Return the (X, Y) coordinate for the center point of the cell that contains the specified text.  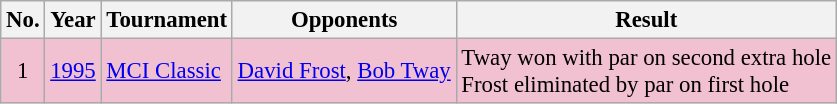
Result (646, 20)
MCI Classic (166, 72)
Year (73, 20)
No. (23, 20)
Opponents (344, 20)
1995 (73, 72)
Tway won with par on second extra holeFrost eliminated by par on first hole (646, 72)
Tournament (166, 20)
David Frost, Bob Tway (344, 72)
1 (23, 72)
